Extract the (X, Y) coordinate from the center of the cell holding the provided text.  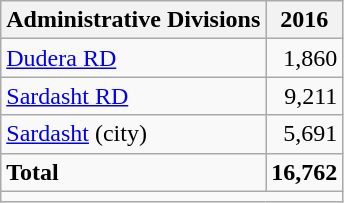
5,691 (304, 134)
Sardasht (city) (134, 134)
Total (134, 172)
2016 (304, 20)
16,762 (304, 172)
Sardasht RD (134, 96)
Administrative Divisions (134, 20)
9,211 (304, 96)
Dudera RD (134, 58)
1,860 (304, 58)
